Extract the [X, Y] coordinate from the center of the cell holding the provided text.  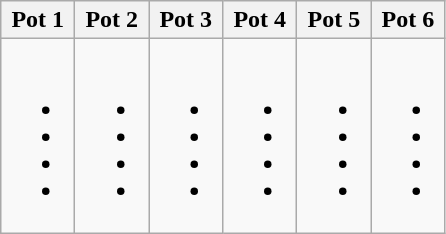
Pot 3 [186, 20]
Pot 2 [112, 20]
Pot 1 [38, 20]
Pot 4 [260, 20]
Pot 5 [334, 20]
Pot 6 [408, 20]
